Detect which cell encompasses the target text, then output its [x, y] center coordinate. 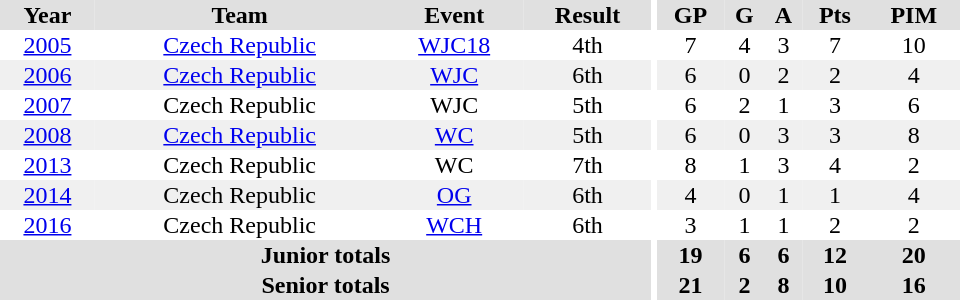
GP [691, 15]
20 [914, 255]
4th [588, 45]
2007 [48, 105]
19 [691, 255]
PIM [914, 15]
21 [691, 285]
Junior totals [326, 255]
2016 [48, 225]
A [784, 15]
Team [240, 15]
Event [454, 15]
Senior totals [326, 285]
Year [48, 15]
G [744, 15]
2014 [48, 195]
Result [588, 15]
2013 [48, 165]
Pts [834, 15]
16 [914, 285]
12 [834, 255]
2006 [48, 75]
WJC18 [454, 45]
7th [588, 165]
2005 [48, 45]
OG [454, 195]
2008 [48, 135]
WCH [454, 225]
